Find where the given text appears and provide that cell's center as (x, y) coordinate. 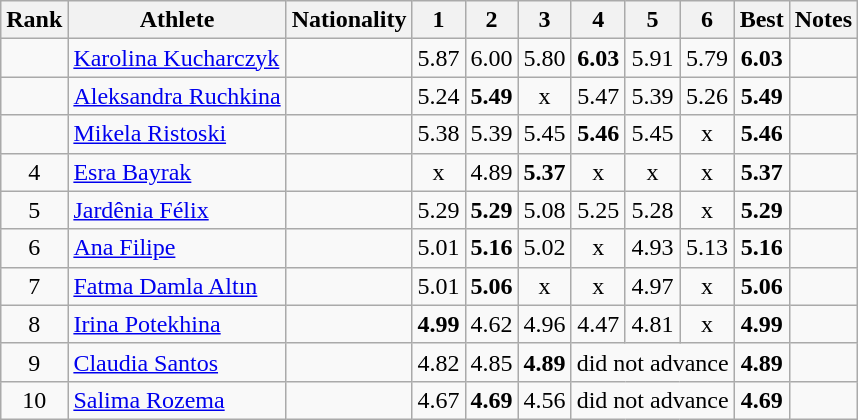
5.80 (544, 58)
Rank (34, 20)
5.47 (598, 96)
5.08 (544, 210)
4.56 (544, 400)
Fatma Damla Altın (177, 286)
Irina Potekhina (177, 324)
Claudia Santos (177, 362)
7 (34, 286)
5.38 (438, 134)
Ana Filipe (177, 248)
10 (34, 400)
4.82 (438, 362)
4.81 (652, 324)
5.24 (438, 96)
Mikela Ristoski (177, 134)
5.25 (598, 210)
2 (492, 20)
4.67 (438, 400)
1 (438, 20)
Best (762, 20)
3 (544, 20)
5.28 (652, 210)
5.91 (652, 58)
4.93 (652, 248)
4.47 (598, 324)
4.96 (544, 324)
6.00 (492, 58)
5.87 (438, 58)
4.62 (492, 324)
Nationality (349, 20)
8 (34, 324)
4.97 (652, 286)
Jardênia Félix (177, 210)
Notes (823, 20)
Athlete (177, 20)
5.79 (707, 58)
5.26 (707, 96)
5.13 (707, 248)
5.02 (544, 248)
Karolina Kucharczyk (177, 58)
Salima Rozema (177, 400)
4.85 (492, 362)
Esra Bayrak (177, 172)
Aleksandra Ruchkina (177, 96)
9 (34, 362)
